For the text-containing cell, return its midpoint in (x, y) coordinate format. 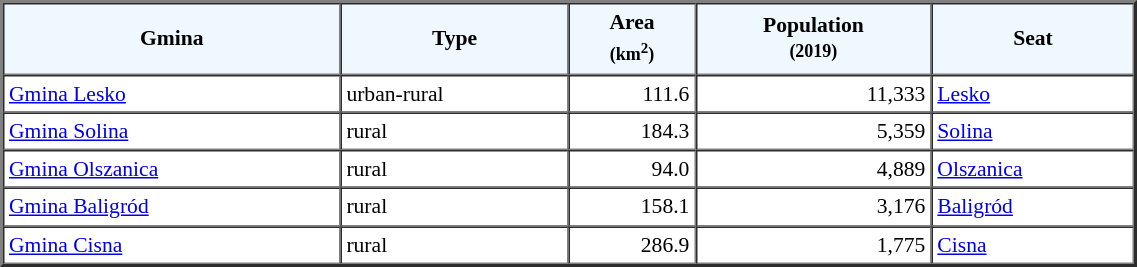
286.9 (632, 245)
Area(km2) (632, 38)
urban-rural (454, 93)
4,889 (813, 169)
5,359 (813, 131)
Lesko (1032, 93)
Gmina Solina (172, 131)
Population(2019) (813, 38)
Type (454, 38)
158.1 (632, 207)
Gmina Olszanica (172, 169)
Solina (1032, 131)
Olszanica (1032, 169)
184.3 (632, 131)
Gmina Cisna (172, 245)
111.6 (632, 93)
Gmina (172, 38)
3,176 (813, 207)
Gmina Lesko (172, 93)
94.0 (632, 169)
Baligród (1032, 207)
1,775 (813, 245)
Gmina Baligród (172, 207)
11,333 (813, 93)
Seat (1032, 38)
Cisna (1032, 245)
